Extract the [X, Y] coordinate from the center of the cell holding the provided text.  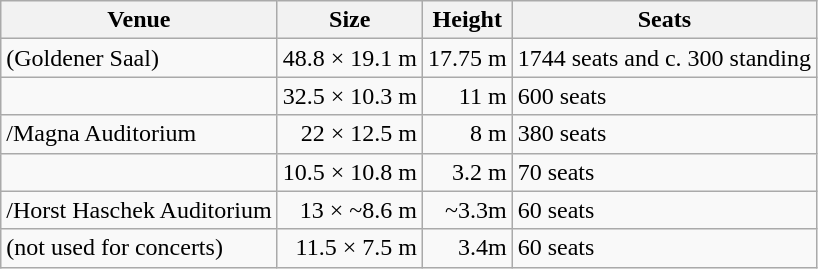
Seats [664, 20]
(Goldener Saal) [139, 58]
3.4m [467, 248]
48.8 × 19.1 m [350, 58]
13 × ~8.6 m [350, 210]
70 seats [664, 172]
(not used for concerts) [139, 248]
32.5 × 10.3 m [350, 96]
Venue [139, 20]
17.75 m [467, 58]
22 × 12.5 m [350, 134]
/Horst Haschek Auditorium [139, 210]
380 seats [664, 134]
~3.3m [467, 210]
11.5 × 7.5 m [350, 248]
Height [467, 20]
1744 seats and c. 300 standing [664, 58]
Size [350, 20]
/Magna Auditorium [139, 134]
8 m [467, 134]
3.2 m [467, 172]
11 m [467, 96]
600 seats [664, 96]
10.5 × 10.8 m [350, 172]
